Provide the (x, y) coordinate of the cell's center where the given text is located.  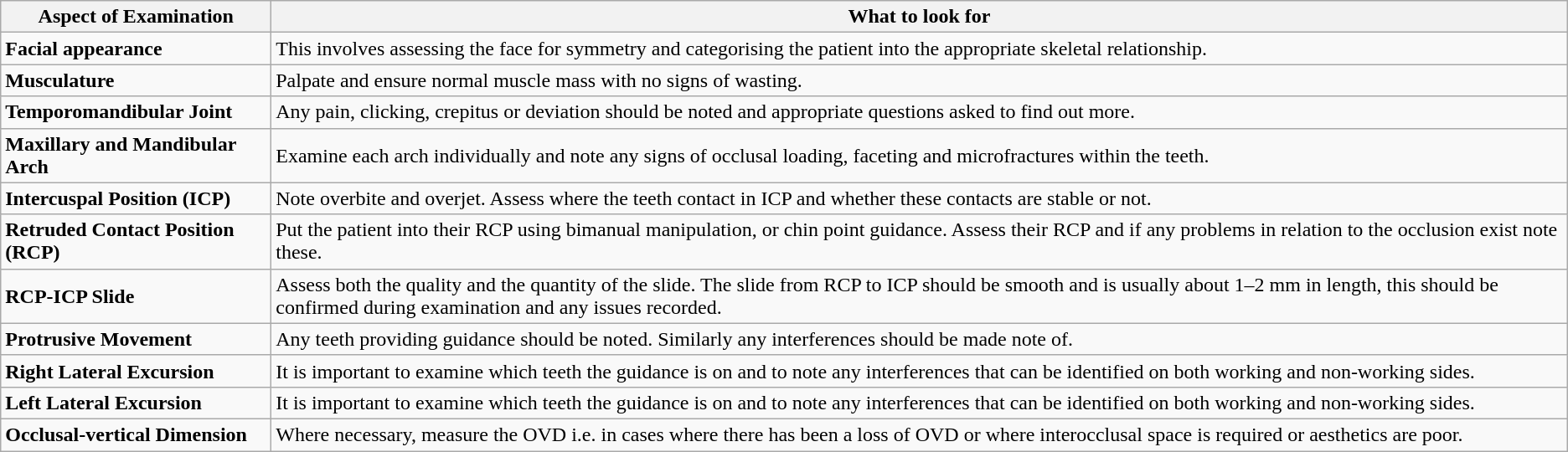
Note overbite and overjet. Assess where the teeth contact in ICP and whether these contacts are stable or not. (920, 198)
Temporomandibular Joint (136, 112)
Protrusive Movement (136, 339)
This involves assessing the face for symmetry and categorising the patient into the appropriate skeletal relationship. (920, 49)
Retruded Contact Position (RCP) (136, 241)
RCP-ICP Slide (136, 296)
Left Lateral Excursion (136, 403)
Any pain, clicking, crepitus or deviation should be noted and appropriate questions asked to find out more. (920, 112)
Where necessary, measure the OVD i.e. in cases where there has been a loss of OVD or where interocclusal space is required or aesthetics are poor. (920, 434)
Occlusal-vertical Dimension (136, 434)
Intercuspal Position (ICP) (136, 198)
What to look for (920, 17)
Palpate and ensure normal muscle mass with no signs of wasting. (920, 80)
Musculature (136, 80)
Aspect of Examination (136, 17)
Right Lateral Excursion (136, 371)
Maxillary and Mandibular Arch (136, 156)
Examine each arch individually and note any signs of occlusal loading, faceting and microfractures within the teeth. (920, 156)
Any teeth providing guidance should be noted. Similarly any interferences should be made note of. (920, 339)
Facial appearance (136, 49)
